Detect which cell encompasses the target text, then output its (X, Y) center coordinate. 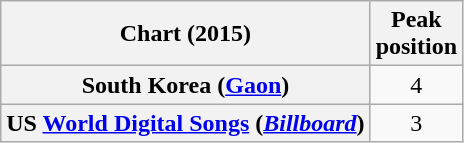
4 (416, 85)
3 (416, 123)
Chart (2015) (186, 34)
Peakposition (416, 34)
South Korea (Gaon) (186, 85)
US World Digital Songs (Billboard) (186, 123)
